Scan for the cell matching the given text and deliver its (X, Y) coordinate at center. 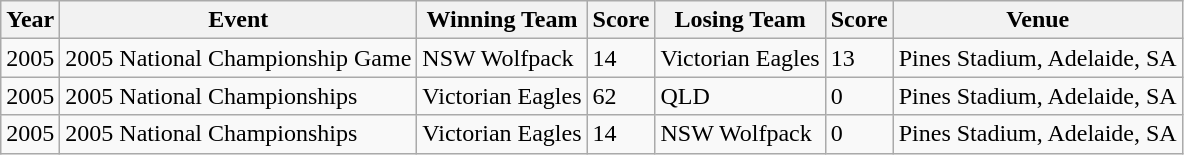
62 (621, 96)
2005 National Championship Game (238, 58)
Losing Team (740, 20)
Venue (1038, 20)
QLD (740, 96)
Event (238, 20)
Year (30, 20)
Winning Team (502, 20)
13 (859, 58)
